Return the (X, Y) coordinate for the center point of the cell that contains the specified text.  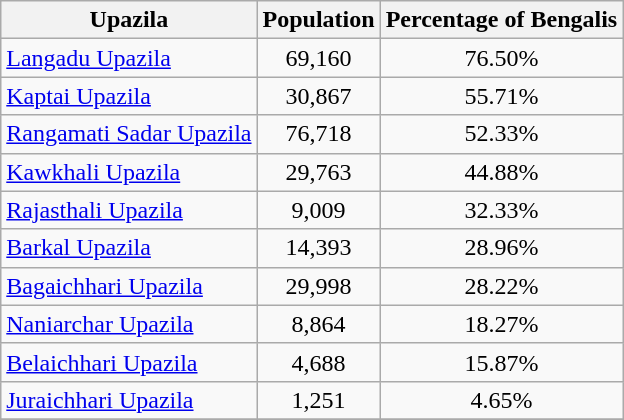
Upazila (129, 20)
1,251 (318, 400)
Barkal Upazila (129, 248)
4,688 (318, 362)
29,763 (318, 172)
28.96% (502, 248)
14,393 (318, 248)
55.71% (502, 96)
Population (318, 20)
29,998 (318, 286)
Rajasthali Upazila (129, 210)
Naniarchar Upazila (129, 324)
52.33% (502, 134)
30,867 (318, 96)
Juraichhari Upazila (129, 400)
76,718 (318, 134)
Kaptai Upazila (129, 96)
69,160 (318, 58)
4.65% (502, 400)
Langadu Upazila (129, 58)
Kawkhali Upazila (129, 172)
18.27% (502, 324)
28.22% (502, 286)
Rangamati Sadar Upazila (129, 134)
Percentage of Bengalis (502, 20)
8,864 (318, 324)
Belaichhari Upazila (129, 362)
76.50% (502, 58)
9,009 (318, 210)
32.33% (502, 210)
15.87% (502, 362)
44.88% (502, 172)
Bagaichhari Upazila (129, 286)
